From the cell containing the given text, extract its center point as (X, Y) coordinate. 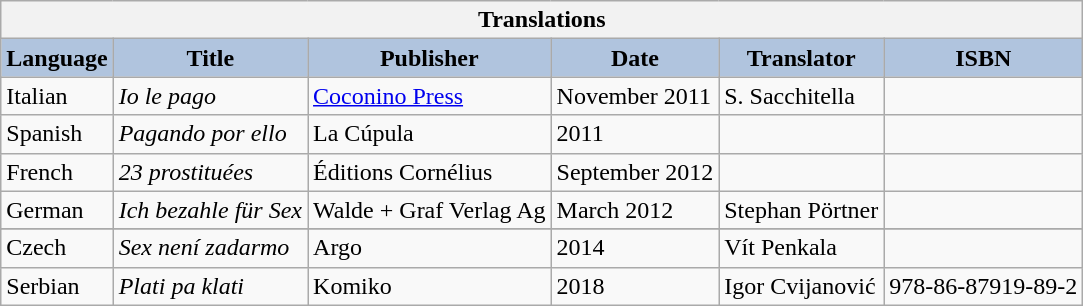
March 2012 (635, 210)
November 2011 (635, 96)
Spanish (57, 134)
French (57, 172)
Czech (57, 248)
Serbian (57, 286)
Vít Penkala (802, 248)
S. Sacchitella (802, 96)
German (57, 210)
Argo (430, 248)
Italian (57, 96)
September 2012 (635, 172)
Io le pago (210, 96)
978-86-87919-89-2 (984, 286)
Igor Cvijanović (802, 286)
Sex není zadarmo (210, 248)
Stephan Pörtner (802, 210)
Translations (542, 20)
Date (635, 58)
Language (57, 58)
Komiko (430, 286)
23 prostituées (210, 172)
Ich bezahle für Sex (210, 210)
Plati pa klati (210, 286)
ISBN (984, 58)
2011 (635, 134)
Title (210, 58)
Publisher (430, 58)
2018 (635, 286)
Coconino Press (430, 96)
Pagando por ello (210, 134)
2014 (635, 248)
Translator (802, 58)
Éditions Cornélius (430, 172)
La Cúpula (430, 134)
Walde + Graf Verlag Ag (430, 210)
